Scan for the cell matching the given text and deliver its (x, y) coordinate at center. 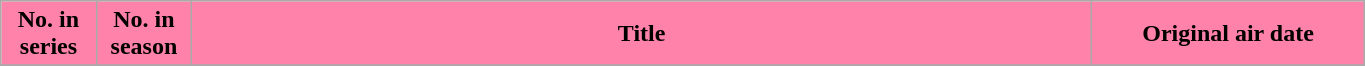
Original air date (1228, 34)
Title (642, 34)
No. inseason (144, 34)
No. inseries (48, 34)
